Determine the [x, y] coordinate at the center of the cell enclosing the given text.  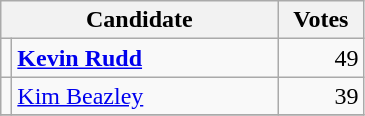
Kevin Rudd [145, 58]
Kim Beazley [145, 96]
39 [321, 96]
Votes [321, 20]
49 [321, 58]
Candidate [140, 20]
